Identify which cell holds the provided text, then report its [X, Y] central coordinate. 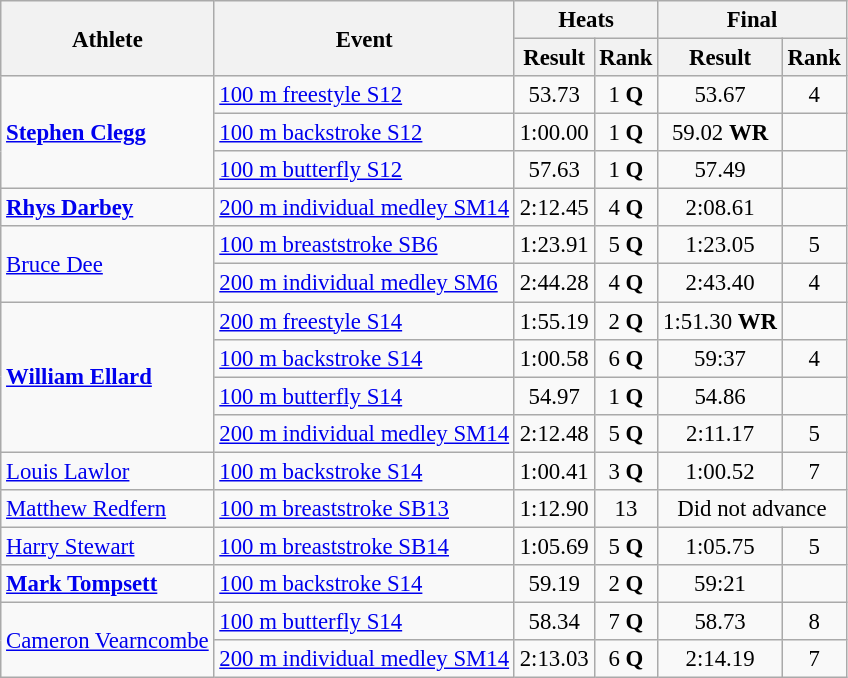
7 Q [626, 621]
1:05.75 [720, 546]
Matthew Redfern [108, 509]
2:12.48 [554, 433]
58.34 [554, 621]
54.97 [554, 396]
Athlete [108, 38]
Rhys Darbey [108, 208]
13 [626, 509]
Bruce Dee [108, 264]
54.86 [720, 396]
2:43.40 [720, 283]
2:11.17 [720, 433]
Cameron Vearncombe [108, 640]
1:55.19 [554, 321]
8 [814, 621]
3 Q [626, 471]
1:00.58 [554, 358]
2:13.03 [554, 659]
2:08.61 [720, 208]
Mark Tompsett [108, 584]
59:37 [720, 358]
1:00.41 [554, 471]
100 m backstroke S12 [364, 133]
Final [752, 20]
Louis Lawlor [108, 471]
53.67 [720, 95]
1:51.30 WR [720, 321]
Harry Stewart [108, 546]
57.49 [720, 170]
2:44.28 [554, 283]
1:05.69 [554, 546]
200 m individual medley SM6 [364, 283]
1:00.52 [720, 471]
100 m breaststroke SB6 [364, 245]
100 m breaststroke SB14 [364, 546]
100 m freestyle S12 [364, 95]
Heats [586, 20]
1:00.00 [554, 133]
Event [364, 38]
200 m freestyle S14 [364, 321]
58.73 [720, 621]
1:12.90 [554, 509]
William Ellard [108, 377]
1:23.05 [720, 245]
53.73 [554, 95]
2:14.19 [720, 659]
Did not advance [752, 509]
100 m breaststroke SB13 [364, 509]
100 m butterfly S12 [364, 170]
59.02 WR [720, 133]
1:23.91 [554, 245]
2:12.45 [554, 208]
Stephen Clegg [108, 132]
57.63 [554, 170]
59:21 [720, 584]
59.19 [554, 584]
